Search for the cell housing the specified text and yield its (X, Y) center coordinate. 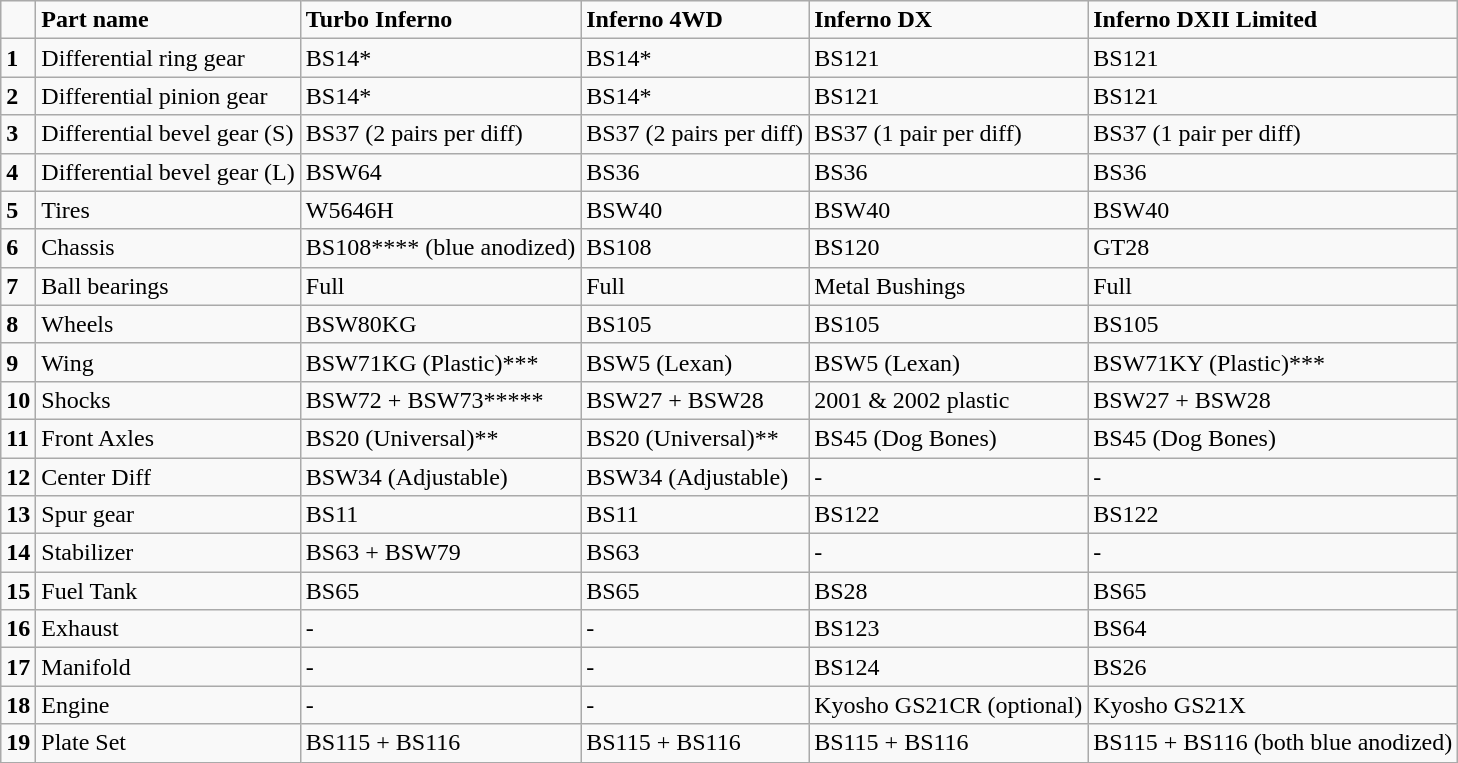
Tires (168, 210)
BSW71KG (Plastic)*** (440, 362)
BSW72 + BSW73***** (440, 400)
GT28 (1273, 248)
Inferno 4WD (695, 20)
Kyosho GS21CR (optional) (948, 705)
2001 & 2002 plastic (948, 400)
7 (18, 286)
BS120 (948, 248)
Inferno DX (948, 20)
BS108**** (blue anodized) (440, 248)
3 (18, 134)
Wing (168, 362)
13 (18, 515)
BS63 (695, 553)
Differential bevel gear (L) (168, 172)
BS108 (695, 248)
BS123 (948, 629)
Metal Bushings (948, 286)
10 (18, 400)
BS124 (948, 667)
BS64 (1273, 629)
BS63 + BSW79 (440, 553)
BS115 + BS116 (both blue anodized) (1273, 743)
6 (18, 248)
12 (18, 477)
Front Axles (168, 438)
Chassis (168, 248)
Stabilizer (168, 553)
17 (18, 667)
Shocks (168, 400)
8 (18, 324)
Wheels (168, 324)
BS28 (948, 591)
14 (18, 553)
BSW64 (440, 172)
4 (18, 172)
Exhaust (168, 629)
Differential bevel gear (S) (168, 134)
Kyosho GS21X (1273, 705)
Spur gear (168, 515)
W5646H (440, 210)
Inferno DXII Limited (1273, 20)
15 (18, 591)
BSW71KY (Plastic)*** (1273, 362)
2 (18, 96)
11 (18, 438)
BSW80KG (440, 324)
Plate Set (168, 743)
Turbo Inferno (440, 20)
16 (18, 629)
Differential pinion gear (168, 96)
Center Diff (168, 477)
19 (18, 743)
BS26 (1273, 667)
Part name (168, 20)
5 (18, 210)
Engine (168, 705)
Manifold (168, 667)
Fuel Tank (168, 591)
18 (18, 705)
Ball bearings (168, 286)
Differential ring gear (168, 58)
9 (18, 362)
1 (18, 58)
